Search for the cell housing the specified text and yield its (x, y) center coordinate. 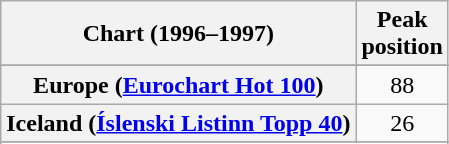
Europe (Eurochart Hot 100) (178, 85)
Peakposition (402, 34)
88 (402, 85)
26 (402, 123)
Iceland (Íslenski Listinn Topp 40) (178, 123)
Chart (1996–1997) (178, 34)
